Return [x, y] of the center of cell containing provided text 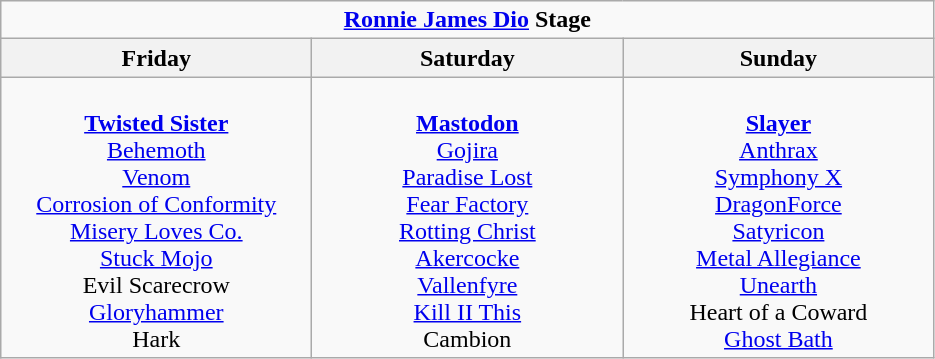
Saturday [468, 58]
Friday [156, 58]
Sunday [778, 58]
Slayer Anthrax Symphony X DragonForce Satyricon Metal Allegiance Unearth Heart of a Coward Ghost Bath [778, 218]
Twisted Sister Behemoth Venom Corrosion of Conformity Misery Loves Co. Stuck Mojo Evil Scarecrow Gloryhammer Hark [156, 218]
Mastodon Gojira Paradise Lost Fear Factory Rotting Christ Akercocke Vallenfyre Kill II This Cambion [468, 218]
Ronnie James Dio Stage [468, 20]
